Detect which cell encompasses the target text, then output its [x, y] center coordinate. 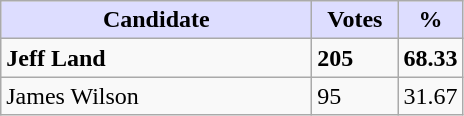
Jeff Land [156, 58]
95 [355, 96]
Candidate [156, 20]
68.33 [430, 58]
James Wilson [156, 96]
205 [355, 58]
Votes [355, 20]
% [430, 20]
31.67 [430, 96]
